Output the [X, Y] coordinate of the center of the cell containing the given text.  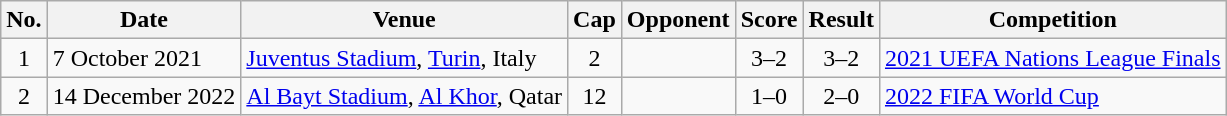
1–0 [769, 96]
12 [595, 96]
Cap [595, 20]
Date [144, 20]
Result [841, 20]
7 October 2021 [144, 58]
2–0 [841, 96]
Al Bayt Stadium, Al Khor, Qatar [404, 96]
Opponent [678, 20]
14 December 2022 [144, 96]
Juventus Stadium, Turin, Italy [404, 58]
Venue [404, 20]
2021 UEFA Nations League Finals [1052, 58]
Score [769, 20]
Competition [1052, 20]
2022 FIFA World Cup [1052, 96]
No. [24, 20]
1 [24, 58]
